Provide the [x, y] coordinate of the cell's center where the given text is located.  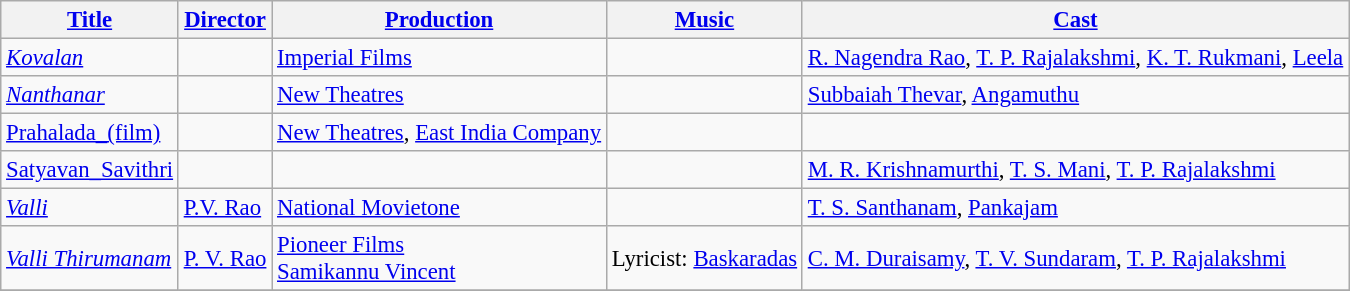
M. R. Krishnamurthi, T. S. Mani, T. P. Rajalakshmi [1075, 170]
Prahalada_(film) [90, 133]
Title [90, 20]
T. S. Santhanam, Pankajam [1075, 208]
Satyavan_Savithri [90, 170]
Production [440, 20]
Cast [1075, 20]
Music [704, 20]
Nanthanar [90, 95]
National Movietone [440, 208]
P. V. Rao [224, 258]
R. Nagendra Rao, T. P. Rajalakshmi, K. T. Rukmani, Leela [1075, 58]
Pioneer FilmsSamikannu Vincent [440, 258]
Kovalan [90, 58]
Valli [90, 208]
Lyricist: Baskaradas [704, 258]
Valli Thirumanam [90, 258]
New Theatres, East India Company [440, 133]
Imperial Films [440, 58]
New Theatres [440, 95]
Subbaiah Thevar, Angamuthu [1075, 95]
P.V. Rao [224, 208]
Director [224, 20]
C. M. Duraisamy, T. V. Sundaram, T. P. Rajalakshmi [1075, 258]
